Output the (x, y) coordinate of the center of the cell containing the given text.  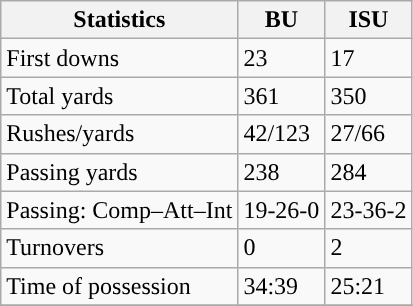
238 (282, 172)
23 (282, 58)
17 (368, 58)
350 (368, 96)
42/123 (282, 134)
284 (368, 172)
Rushes/yards (120, 134)
Statistics (120, 20)
Total yards (120, 96)
BU (282, 20)
23-36-2 (368, 210)
Time of possession (120, 286)
34:39 (282, 286)
25:21 (368, 286)
First downs (120, 58)
Passing: Comp–Att–Int (120, 210)
ISU (368, 20)
19-26-0 (282, 210)
0 (282, 248)
361 (282, 96)
Passing yards (120, 172)
2 (368, 248)
27/66 (368, 134)
Turnovers (120, 248)
